Determine the [x, y] coordinate at the center of the cell enclosing the given text.  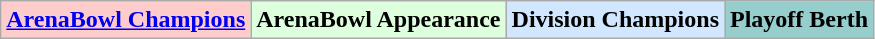
ArenaBowl Champions [126, 20]
Playoff Berth [798, 20]
Division Champions [615, 20]
ArenaBowl Appearance [378, 20]
